From the cell containing the given text, extract its center point as [x, y] coordinate. 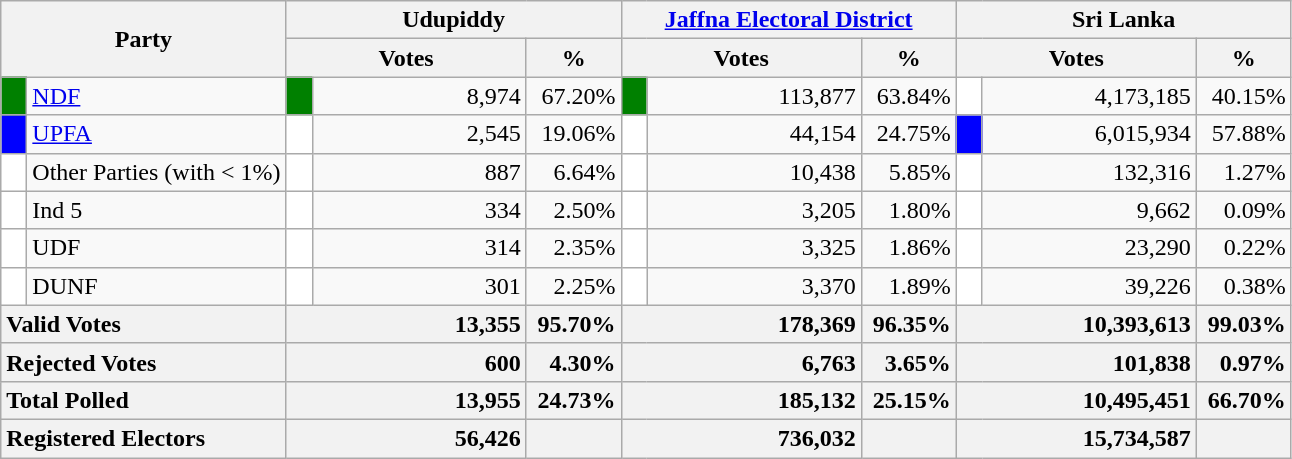
3,205 [754, 210]
66.70% [1244, 400]
63.84% [908, 96]
Valid Votes [144, 324]
3,325 [754, 248]
Total Polled [144, 400]
1.86% [908, 248]
10,393,613 [1076, 324]
4,173,185 [1089, 96]
3.65% [908, 362]
96.35% [908, 324]
178,369 [741, 324]
0.09% [1244, 210]
Other Parties (with < 1%) [156, 172]
Ind 5 [156, 210]
2.35% [574, 248]
6,763 [741, 362]
67.20% [574, 96]
10,438 [754, 172]
95.70% [574, 324]
UDF [156, 248]
24.73% [574, 400]
13,355 [406, 324]
23,290 [1089, 248]
5.85% [908, 172]
9,662 [1089, 210]
13,955 [406, 400]
600 [406, 362]
Registered Electors [144, 438]
25.15% [908, 400]
24.75% [908, 134]
185,132 [741, 400]
Party [144, 39]
15,734,587 [1076, 438]
39,226 [1089, 286]
56,426 [406, 438]
0.22% [1244, 248]
2.25% [574, 286]
334 [419, 210]
1.80% [908, 210]
887 [419, 172]
99.03% [1244, 324]
Rejected Votes [144, 362]
NDF [156, 96]
301 [419, 286]
Jaffna Electoral District [788, 20]
736,032 [741, 438]
19.06% [574, 134]
8,974 [419, 96]
6.64% [574, 172]
4.30% [574, 362]
0.97% [1244, 362]
1.27% [1244, 172]
101,838 [1076, 362]
Udupiddy [454, 20]
44,154 [754, 134]
DUNF [156, 286]
40.15% [1244, 96]
1.89% [908, 286]
UPFA [156, 134]
132,316 [1089, 172]
113,877 [754, 96]
Sri Lanka [1124, 20]
6,015,934 [1089, 134]
10,495,451 [1076, 400]
2,545 [419, 134]
2.50% [574, 210]
3,370 [754, 286]
314 [419, 248]
0.38% [1244, 286]
57.88% [1244, 134]
